Provide the [X, Y] coordinate of the cell's center where the given text is located.  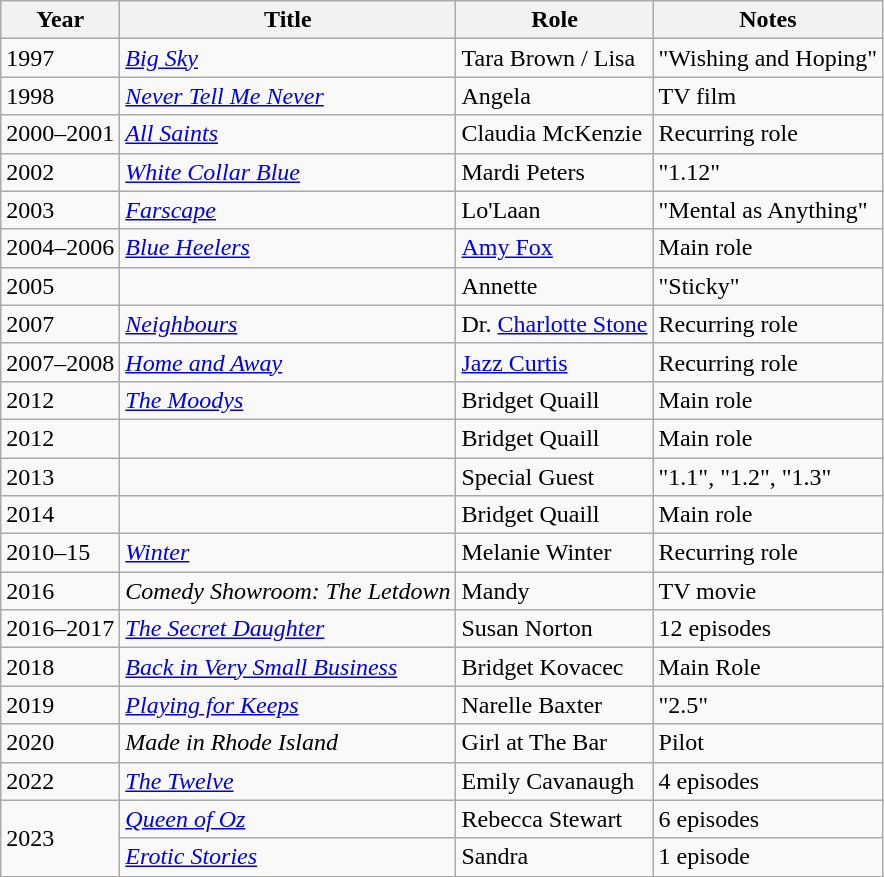
Annette [554, 286]
Dr. Charlotte Stone [554, 324]
2016–2017 [60, 629]
The Secret Daughter [288, 629]
2013 [60, 477]
Title [288, 20]
Claudia McKenzie [554, 134]
2019 [60, 705]
Susan Norton [554, 629]
Mardi Peters [554, 172]
Bridget Kovacec [554, 667]
2004–2006 [60, 248]
Angela [554, 96]
Notes [768, 20]
6 episodes [768, 819]
Lo'Laan [554, 210]
Playing for Keeps [288, 705]
"1.1", "1.2", "1.3" [768, 477]
"Sticky" [768, 286]
2007–2008 [60, 362]
White Collar Blue [288, 172]
Erotic Stories [288, 857]
2016 [60, 591]
2023 [60, 838]
4 episodes [768, 781]
All Saints [288, 134]
2007 [60, 324]
Farscape [288, 210]
2020 [60, 743]
"2.5" [768, 705]
Rebecca Stewart [554, 819]
2018 [60, 667]
12 episodes [768, 629]
Amy Fox [554, 248]
Home and Away [288, 362]
Main Role [768, 667]
2005 [60, 286]
Melanie Winter [554, 553]
"Mental as Anything" [768, 210]
2000–2001 [60, 134]
Jazz Curtis [554, 362]
Made in Rhode Island [288, 743]
TV movie [768, 591]
Narelle Baxter [554, 705]
Emily Cavanaugh [554, 781]
Winter [288, 553]
1998 [60, 96]
2014 [60, 515]
The Moodys [288, 400]
2010–15 [60, 553]
Queen of Oz [288, 819]
Role [554, 20]
Sandra [554, 857]
Never Tell Me Never [288, 96]
1997 [60, 58]
Year [60, 20]
Back in Very Small Business [288, 667]
Tara Brown / Lisa [554, 58]
1 episode [768, 857]
Blue Heelers [288, 248]
Pilot [768, 743]
Special Guest [554, 477]
"Wishing and Hoping" [768, 58]
2002 [60, 172]
Comedy Showroom: The Letdown [288, 591]
2022 [60, 781]
Neighbours [288, 324]
The Twelve [288, 781]
Big Sky [288, 58]
Girl at The Bar [554, 743]
2003 [60, 210]
"1.12" [768, 172]
Mandy [554, 591]
TV film [768, 96]
